Find where the given text appears and provide that cell's center as [x, y] coordinate. 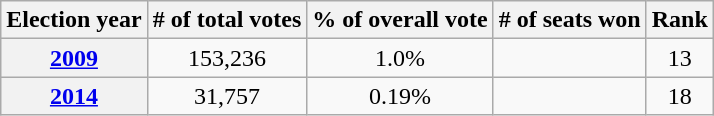
# of seats won [570, 20]
1.0% [400, 58]
153,236 [227, 58]
18 [680, 96]
2014 [74, 96]
0.19% [400, 96]
31,757 [227, 96]
Election year [74, 20]
% of overall vote [400, 20]
2009 [74, 58]
# of total votes [227, 20]
Rank [680, 20]
13 [680, 58]
